Identify which cell holds the provided text, then report its (X, Y) central coordinate. 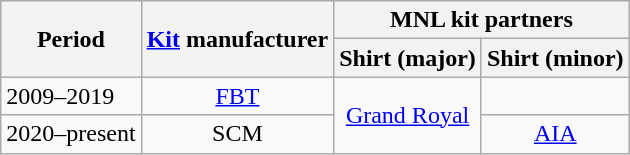
FBT (238, 96)
AIA (555, 134)
2009–2019 (71, 96)
Shirt (major) (408, 58)
2020–present (71, 134)
SCM (238, 134)
Period (71, 39)
MNL kit partners (482, 20)
Kit manufacturer (238, 39)
Grand Royal (408, 115)
Shirt (minor) (555, 58)
